Scan for the cell matching the given text and deliver its (X, Y) coordinate at center. 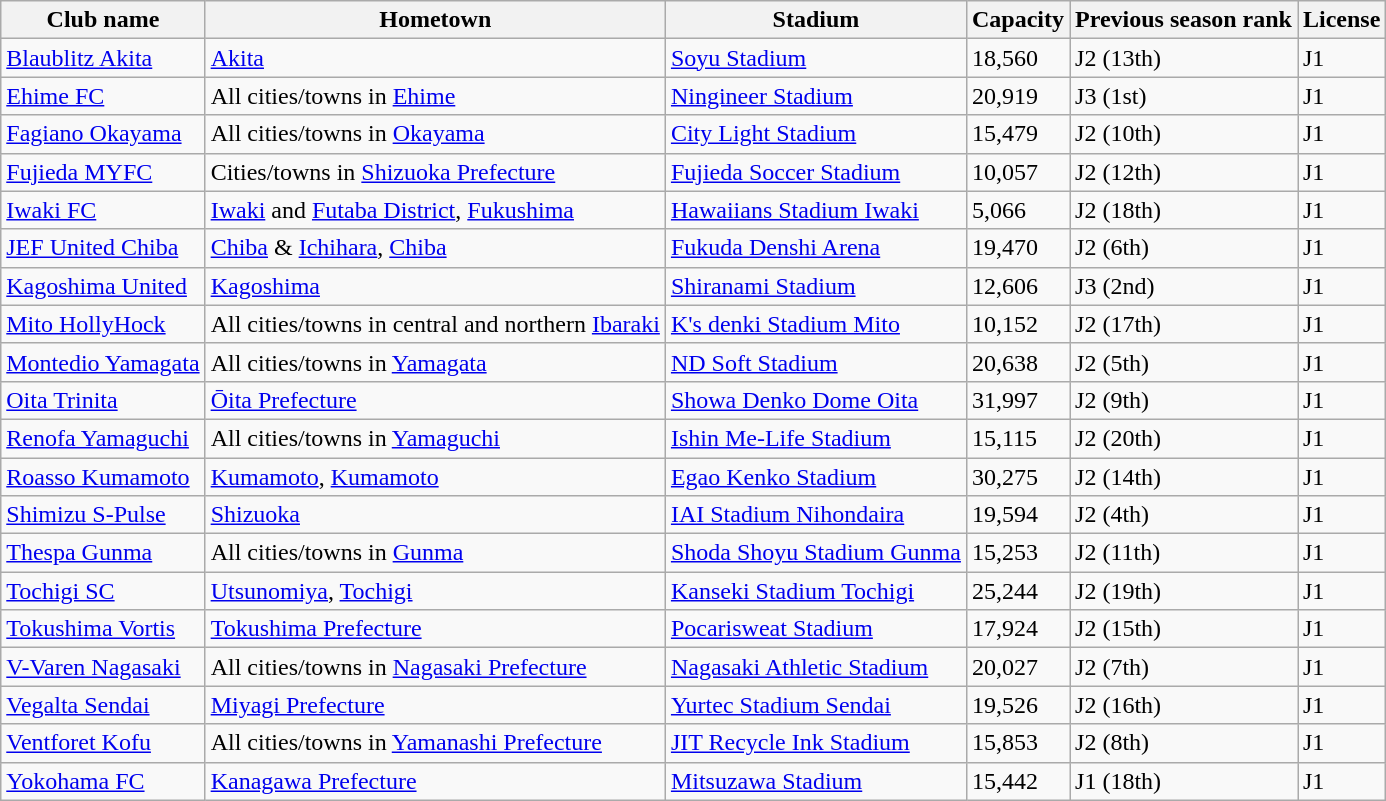
J2 (10th) (1184, 134)
J2 (18th) (1184, 210)
Iwaki and Futaba District, Fukushima (435, 210)
12,606 (1018, 286)
Shiranami Stadium (816, 286)
5,066 (1018, 210)
All cities/towns in Yamaguchi (435, 438)
19,470 (1018, 248)
All cities/towns in Yamanashi Prefecture (435, 743)
J2 (6th) (1184, 248)
J2 (7th) (1184, 667)
All cities/towns in Gunma (435, 553)
J2 (20th) (1184, 438)
Fujieda Soccer Stadium (816, 172)
Shoda Shoyu Stadium Gunma (816, 553)
Kagoshima United (103, 286)
All cities/towns in Ehime (435, 96)
Blaublitz Akita (103, 58)
Fukuda Denshi Arena (816, 248)
Oita Trinita (103, 400)
20,027 (1018, 667)
15,115 (1018, 438)
19,526 (1018, 705)
Montedio Yamagata (103, 362)
Cities/towns in Shizuoka Prefecture (435, 172)
Akita (435, 58)
J2 (8th) (1184, 743)
25,244 (1018, 591)
All cities/towns in Yamagata (435, 362)
Yurtec Stadium Sendai (816, 705)
J2 (11th) (1184, 553)
Kumamoto, Kumamoto (435, 477)
J3 (2nd) (1184, 286)
Mitsuzawa Stadium (816, 781)
Yokohama FC (103, 781)
10,057 (1018, 172)
15,479 (1018, 134)
Ishin Me-Life Stadium (816, 438)
License (1342, 20)
J2 (9th) (1184, 400)
Showa Denko Dome Oita (816, 400)
J2 (16th) (1184, 705)
15,253 (1018, 553)
J2 (5th) (1184, 362)
Fagiano Okayama (103, 134)
18,560 (1018, 58)
30,275 (1018, 477)
Vegalta Sendai (103, 705)
All cities/towns in central and northern Ibaraki (435, 324)
Renofa Yamaguchi (103, 438)
Fujieda MYFC (103, 172)
Utsunomiya, Tochigi (435, 591)
J2 (17th) (1184, 324)
J2 (12th) (1184, 172)
IAI Stadium Nihondaira (816, 515)
Nagasaki Athletic Stadium (816, 667)
20,919 (1018, 96)
Egao Kenko Stadium (816, 477)
Pocarisweat Stadium (816, 629)
Ehime FC (103, 96)
Ningineer Stadium (816, 96)
All cities/towns in Okayama (435, 134)
Thespa Gunma (103, 553)
Iwaki FC (103, 210)
Soyu Stadium (816, 58)
JIT Recycle Ink Stadium (816, 743)
Stadium (816, 20)
JEF United Chiba (103, 248)
17,924 (1018, 629)
All cities/towns in Nagasaki Prefecture (435, 667)
Chiba & Ichihara, Chiba (435, 248)
10,152 (1018, 324)
ND Soft Stadium (816, 362)
Previous season rank (1184, 20)
15,853 (1018, 743)
City Light Stadium (816, 134)
15,442 (1018, 781)
Hometown (435, 20)
Tokushima Vortis (103, 629)
20,638 (1018, 362)
Kanagawa Prefecture (435, 781)
Mito HollyHock (103, 324)
19,594 (1018, 515)
J2 (14th) (1184, 477)
31,997 (1018, 400)
J2 (4th) (1184, 515)
Roasso Kumamoto (103, 477)
Ventforet Kofu (103, 743)
J3 (1st) (1184, 96)
Shimizu S-Pulse (103, 515)
Hawaiians Stadium Iwaki (816, 210)
J2 (15th) (1184, 629)
J2 (13th) (1184, 58)
Kagoshima (435, 286)
V-Varen Nagasaki (103, 667)
Tokushima Prefecture (435, 629)
Miyagi Prefecture (435, 705)
Ōita Prefecture (435, 400)
Tochigi SC (103, 591)
K's denki Stadium Mito (816, 324)
Shizuoka (435, 515)
J1 (18th) (1184, 781)
J2 (19th) (1184, 591)
Club name (103, 20)
Capacity (1018, 20)
Kanseki Stadium Tochigi (816, 591)
